Provide the [x, y] coordinate of the cell's center where the given text is located.  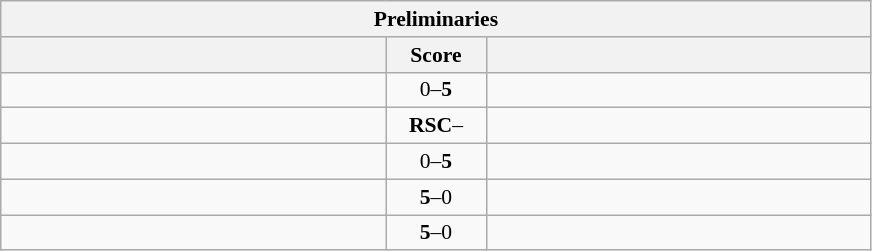
Preliminaries [436, 19]
Score [436, 55]
RSC– [436, 126]
